Return (x, y) of the center of cell containing provided text 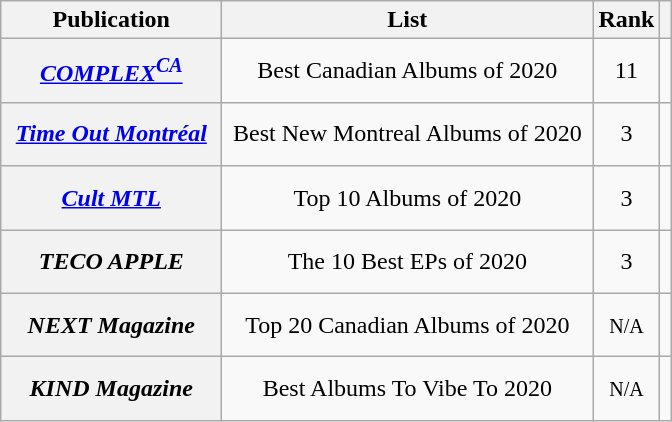
Best Albums To Vibe To 2020 (408, 389)
Time Out Montréal (112, 134)
TECO APPLE (112, 262)
The 10 Best EPs of 2020 (408, 262)
COMPLEXCA (112, 71)
KIND Magazine (112, 389)
Rank (626, 20)
List (408, 20)
Best Canadian Albums of 2020 (408, 71)
Best New Montreal Albums of 2020 (408, 134)
Publication (112, 20)
Top 20 Canadian Albums of 2020 (408, 325)
NEXT Magazine (112, 325)
Top 10 Albums of 2020 (408, 198)
11 (626, 71)
Cult MTL (112, 198)
